Return [x, y] of the center of cell containing provided text 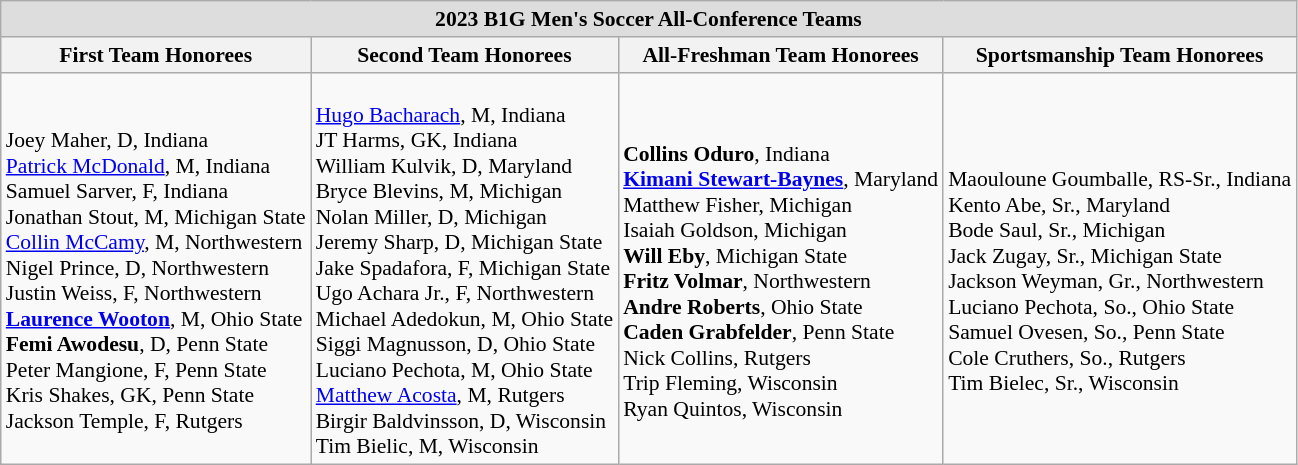
Second Team Honorees [465, 55]
Sportsmanship Team Honorees [1120, 55]
First Team Honorees [156, 55]
2023 B1G Men's Soccer All-Conference Teams [648, 19]
All-Freshman Team Honorees [780, 55]
